Output the [X, Y] coordinate of the center of the cell containing the given text.  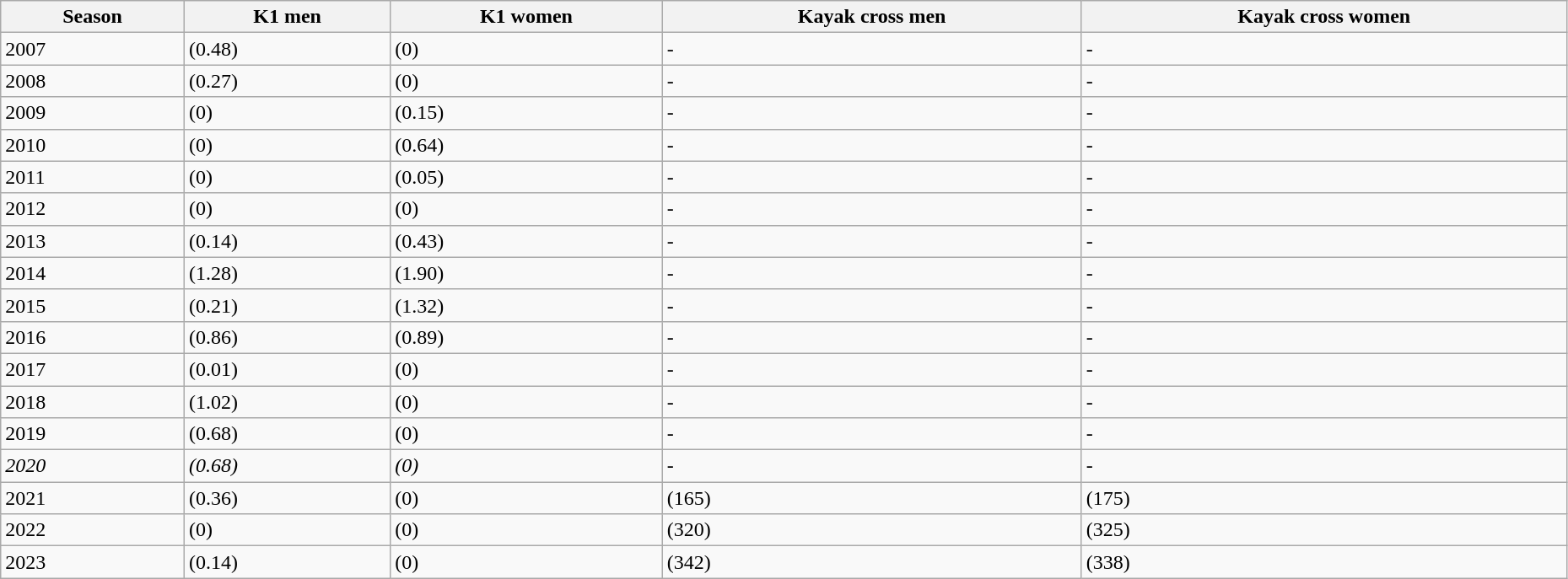
(165) [872, 498]
2017 [93, 369]
2021 [93, 498]
2018 [93, 402]
Kayak cross men [872, 17]
(0.43) [526, 241]
(342) [872, 562]
2015 [93, 305]
2011 [93, 177]
(0.64) [526, 145]
2014 [93, 273]
2010 [93, 145]
2007 [93, 49]
Kayak cross women [1324, 17]
(1.02) [287, 402]
(325) [1324, 530]
(0.27) [287, 81]
(0.36) [287, 498]
(1.32) [526, 305]
2022 [93, 530]
(0.21) [287, 305]
(0.15) [526, 113]
(0.89) [526, 337]
K1 women [526, 17]
2019 [93, 434]
2008 [93, 81]
2013 [93, 241]
(0.01) [287, 369]
Season [93, 17]
2023 [93, 562]
(0.05) [526, 177]
(0.86) [287, 337]
(1.90) [526, 273]
(175) [1324, 498]
(338) [1324, 562]
2009 [93, 113]
2016 [93, 337]
K1 men [287, 17]
2020 [93, 466]
(1.28) [287, 273]
2012 [93, 209]
(320) [872, 530]
(0.48) [287, 49]
